Identify which cell holds the provided text, then report its [x, y] central coordinate. 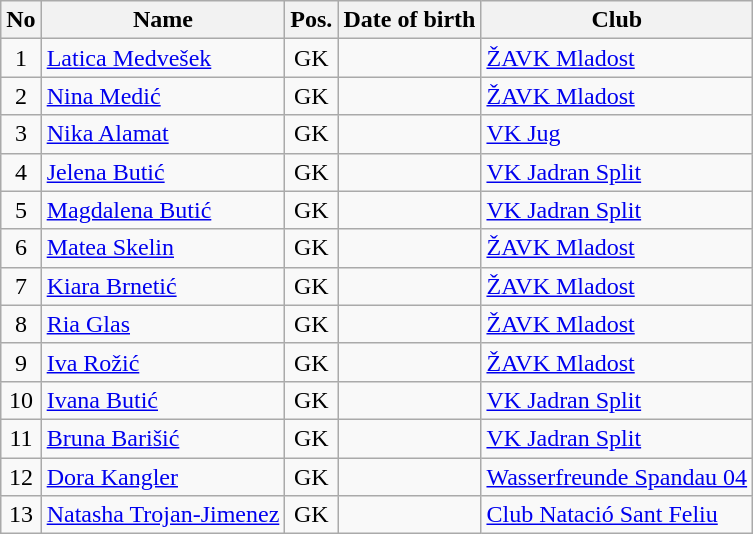
13 [21, 515]
3 [21, 134]
Natasha Trojan-Jimenez [163, 515]
No [21, 20]
Iva Rožić [163, 362]
Name [163, 20]
Kiara Brnetić [163, 286]
5 [21, 210]
6 [21, 248]
Latica Medvešek [163, 58]
Nina Medić [163, 96]
Bruna Barišić [163, 438]
Date of birth [410, 20]
Nika Alamat [163, 134]
4 [21, 172]
Club [617, 20]
Ria Glas [163, 324]
10 [21, 400]
8 [21, 324]
Matea Skelin [163, 248]
Club Natació Sant Feliu [617, 515]
Magdalena Butić [163, 210]
Dora Kangler [163, 477]
Jelena Butić [163, 172]
Ivana Butić [163, 400]
1 [21, 58]
9 [21, 362]
Wasserfreunde Spandau 04 [617, 477]
12 [21, 477]
Pos. [312, 20]
2 [21, 96]
7 [21, 286]
VK Jug [617, 134]
11 [21, 438]
